Capture the cell that displays the provided text and extract its (x, y) central coordinate. 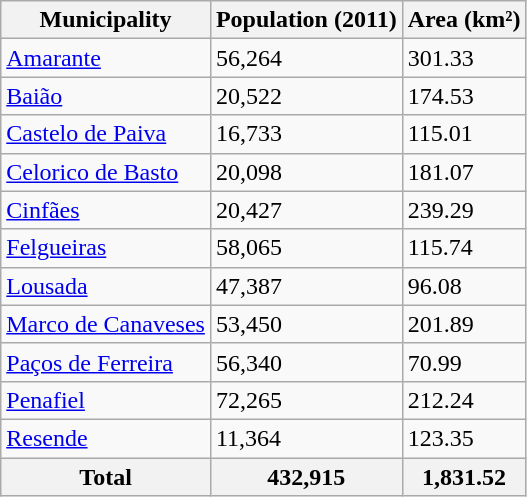
56,264 (306, 58)
1,831.52 (464, 477)
Resende (106, 438)
Amarante (106, 58)
201.89 (464, 324)
212.24 (464, 400)
Castelo de Paiva (106, 134)
47,387 (306, 286)
20,427 (306, 210)
11,364 (306, 438)
Baião (106, 96)
Cinfães (106, 210)
239.29 (464, 210)
20,522 (306, 96)
Population (2011) (306, 20)
Municipality (106, 20)
Paços de Ferreira (106, 362)
Felgueiras (106, 248)
432,915 (306, 477)
123.35 (464, 438)
Celorico de Basto (106, 172)
16,733 (306, 134)
72,265 (306, 400)
115.01 (464, 134)
Penafiel (106, 400)
Total (106, 477)
181.07 (464, 172)
Area (km²) (464, 20)
Lousada (106, 286)
Marco de Canaveses (106, 324)
115.74 (464, 248)
53,450 (306, 324)
58,065 (306, 248)
70.99 (464, 362)
20,098 (306, 172)
96.08 (464, 286)
56,340 (306, 362)
174.53 (464, 96)
301.33 (464, 58)
